Provide the [X, Y] coordinate of the cell's center where the given text is located.  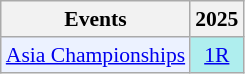
2025 [216, 19]
Asia Championships [96, 55]
Events [96, 19]
1R [216, 55]
